For the text-containing cell, return its midpoint in (x, y) coordinate format. 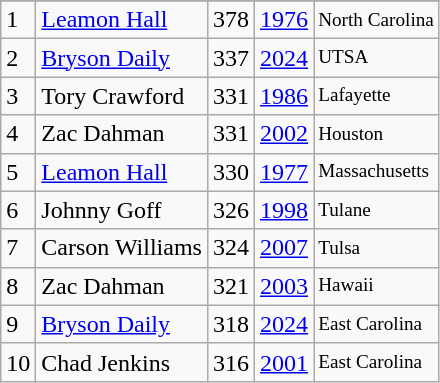
Chad Jenkins (122, 362)
UTSA (376, 58)
2 (18, 58)
Carson Williams (122, 248)
378 (230, 20)
2001 (284, 362)
5 (18, 172)
1976 (284, 20)
8 (18, 286)
Tulane (376, 210)
Johnny Goff (122, 210)
321 (230, 286)
Massachusetts (376, 172)
Hawaii (376, 286)
3 (18, 96)
Tory Crawford (122, 96)
326 (230, 210)
1998 (284, 210)
6 (18, 210)
10 (18, 362)
318 (230, 324)
2002 (284, 134)
1 (18, 20)
2007 (284, 248)
330 (230, 172)
1986 (284, 96)
324 (230, 248)
Lafayette (376, 96)
Houston (376, 134)
Tulsa (376, 248)
316 (230, 362)
4 (18, 134)
2003 (284, 286)
337 (230, 58)
7 (18, 248)
North Carolina (376, 20)
9 (18, 324)
1977 (284, 172)
